Capture the cell that displays the provided text and extract its (x, y) central coordinate. 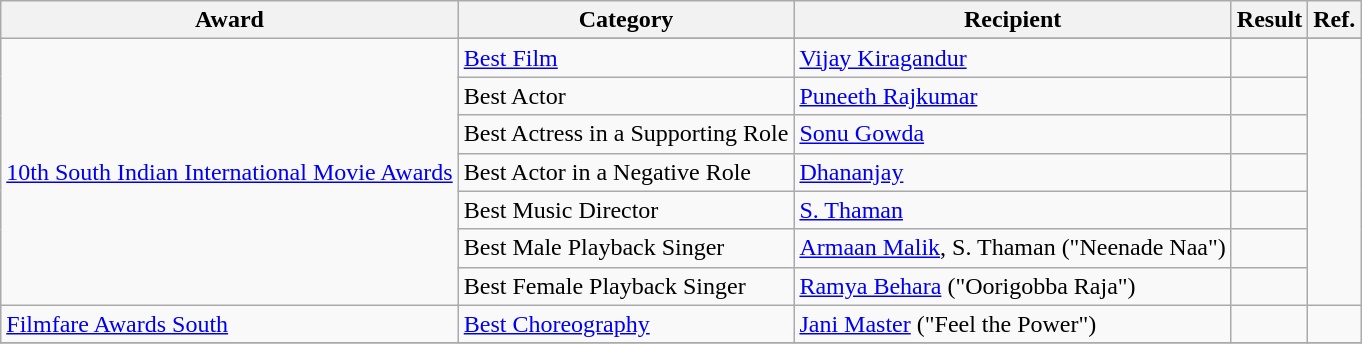
Ref. (1334, 20)
Filmfare Awards South (230, 324)
Category (626, 20)
Best Female Playback Singer (626, 286)
Vijay Kiragandur (1012, 58)
10th South Indian International Movie Awards (230, 172)
Best Choreography (626, 324)
Dhananjay (1012, 172)
Best Actress in a Supporting Role (626, 134)
S. Thaman (1012, 210)
Jani Master ("Feel the Power") (1012, 324)
Recipient (1012, 20)
Armaan Malik, S. Thaman ("Neenade Naa") (1012, 248)
Award (230, 20)
Best Actor in a Negative Role (626, 172)
Best Actor (626, 96)
Best Music Director (626, 210)
Ramya Behara ("Oorigobba Raja") (1012, 286)
Best Film (626, 58)
Result (1269, 20)
Puneeth Rajkumar (1012, 96)
Sonu Gowda (1012, 134)
Best Male Playback Singer (626, 248)
